Locate the cell with the specified text and output its (X, Y) center coordinate. 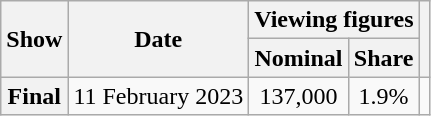
Final (34, 96)
137,000 (298, 96)
Show (34, 39)
Nominal (298, 58)
Viewing figures (334, 20)
Date (158, 39)
1.9% (384, 96)
11 February 2023 (158, 96)
Share (384, 58)
